Find where the given text appears and provide that cell's center as (X, Y) coordinate. 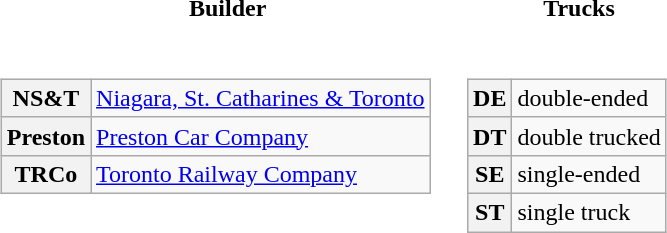
DE (490, 98)
SE (490, 174)
NS&T (46, 98)
ST (490, 212)
double-ended (589, 98)
DT (490, 136)
Preston (46, 136)
Toronto Railway Company (261, 174)
Preston Car Company (261, 136)
TRCo (46, 174)
single truck (589, 212)
single-ended (589, 174)
double trucked (589, 136)
Niagara, St. Catharines & Toronto (261, 98)
